Capture the cell that displays the provided text and extract its [X, Y] central coordinate. 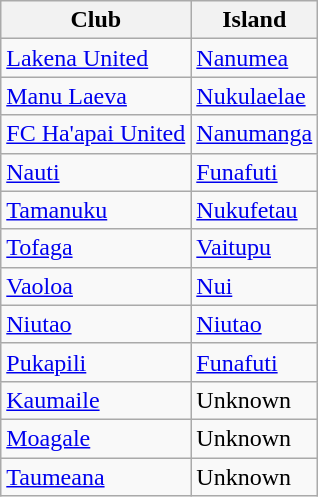
Manu Laeva [96, 96]
Kaumaile [96, 400]
Club [96, 20]
Lakena United [96, 58]
Tamanuku [96, 210]
Island [254, 20]
Tofaga [96, 248]
Moagale [96, 438]
Taumeana [96, 477]
Nanumanga [254, 134]
Vaitupu [254, 248]
Nui [254, 286]
Nukufetau [254, 210]
Vaoloa [96, 286]
FC Ha'apai United [96, 134]
Nanumea [254, 58]
Pukapili [96, 362]
Nukulaelae [254, 96]
Nauti [96, 172]
